Pinpoint the cell where the given text exists, returning its [x, y] midpoint coordinate. 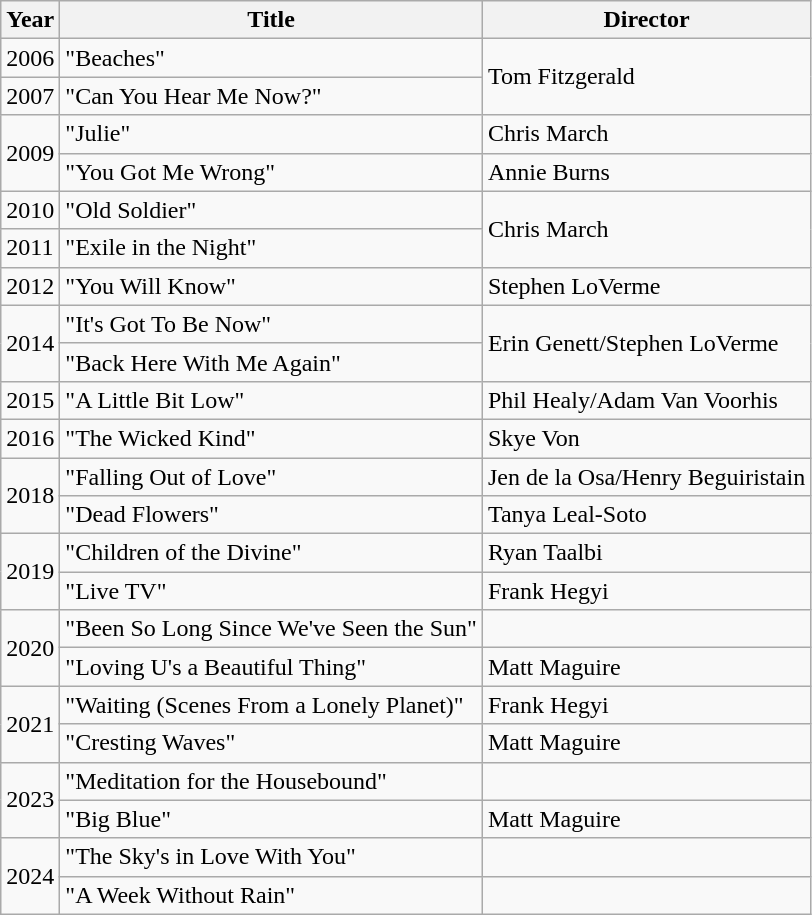
"The Sky's in Love With You" [272, 857]
2016 [30, 438]
"Live TV" [272, 591]
Erin Genett/Stephen LoVerme [646, 343]
"Cresting Waves" [272, 743]
"Dead Flowers" [272, 515]
"Julie" [272, 134]
"Beaches" [272, 58]
Title [272, 20]
"Loving U's a Beautiful Thing" [272, 667]
2023 [30, 800]
2015 [30, 400]
Phil Healy/Adam Van Voorhis [646, 400]
"Big Blue" [272, 819]
"Old Soldier" [272, 210]
"A Week Without Rain" [272, 895]
"Falling Out of Love" [272, 477]
2011 [30, 248]
2010 [30, 210]
"Been So Long Since We've Seen the Sun" [272, 629]
Director [646, 20]
"Can You Hear Me Now?" [272, 96]
2009 [30, 153]
Stephen LoVerme [646, 286]
2014 [30, 343]
Jen de la Osa/Henry Beguiristain [646, 477]
"It's Got To Be Now" [272, 324]
Tanya Leal-Soto [646, 515]
Annie Burns [646, 172]
"Waiting (Scenes From a Lonely Planet)" [272, 705]
Ryan Taalbi [646, 553]
Tom Fitzgerald [646, 77]
2021 [30, 724]
"A Little Bit Low" [272, 400]
Skye Von [646, 438]
2020 [30, 648]
"Back Here With Me Again" [272, 362]
2018 [30, 496]
2007 [30, 96]
"You Got Me Wrong" [272, 172]
Year [30, 20]
"Exile in the Night" [272, 248]
"Meditation for the Housebound" [272, 781]
"Children of the Divine" [272, 553]
2019 [30, 572]
2024 [30, 876]
2012 [30, 286]
"The Wicked Kind" [272, 438]
2006 [30, 58]
"You Will Know" [272, 286]
